Find where the given text appears and provide that cell's center as [x, y] coordinate. 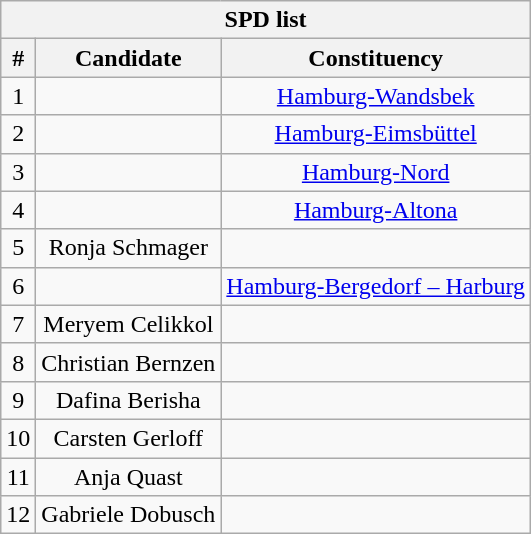
6 [18, 286]
5 [18, 248]
1 [18, 96]
Gabriele Dobusch [128, 515]
Hamburg-Eimsbüttel [376, 134]
Hamburg-Altona [376, 210]
Hamburg-Bergedorf – Harburg [376, 286]
Hamburg-Nord [376, 172]
8 [18, 362]
SPD list [266, 20]
2 [18, 134]
Carsten Gerloff [128, 438]
Dafina Berisha [128, 400]
Candidate [128, 58]
9 [18, 400]
Anja Quast [128, 477]
3 [18, 172]
Meryem Celikkol [128, 324]
12 [18, 515]
Christian Bernzen [128, 362]
7 [18, 324]
10 [18, 438]
11 [18, 477]
Constituency [376, 58]
# [18, 58]
4 [18, 210]
Ronja Schmager [128, 248]
Hamburg-Wandsbek [376, 96]
